Extract the (X, Y) coordinate from the center of the cell holding the provided text.  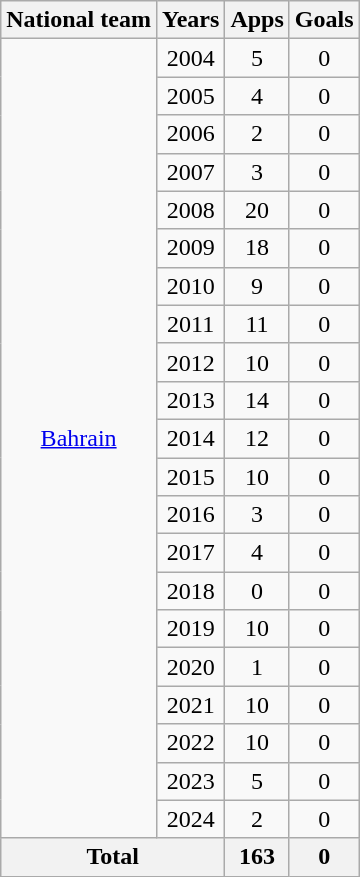
Apps (257, 20)
2023 (190, 781)
2018 (190, 591)
2016 (190, 515)
163 (257, 857)
Total (113, 857)
2010 (190, 286)
20 (257, 210)
18 (257, 248)
1 (257, 667)
Goals (324, 20)
Years (190, 20)
2006 (190, 134)
12 (257, 438)
2012 (190, 362)
2017 (190, 553)
14 (257, 400)
2019 (190, 629)
9 (257, 286)
2014 (190, 438)
2015 (190, 477)
National team (79, 20)
Bahrain (79, 438)
2005 (190, 96)
2004 (190, 58)
2007 (190, 172)
2024 (190, 819)
2013 (190, 400)
2021 (190, 705)
2020 (190, 667)
11 (257, 324)
2011 (190, 324)
2022 (190, 743)
2009 (190, 248)
2008 (190, 210)
